Pinpoint the cell where the given text exists, returning its (X, Y) midpoint coordinate. 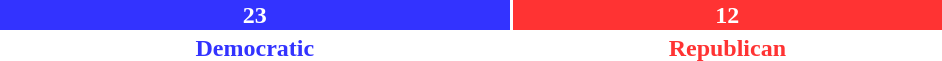
23 (255, 15)
12 (728, 15)
